From the cell containing the given text, extract its center point as [X, Y] coordinate. 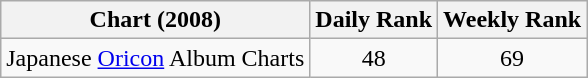
Weekly Rank [512, 20]
48 [374, 58]
Japanese Oricon Album Charts [156, 58]
69 [512, 58]
Daily Rank [374, 20]
Chart (2008) [156, 20]
